Scan for the cell matching the given text and deliver its [X, Y] coordinate at center. 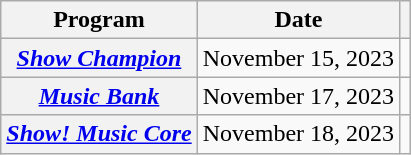
Date [298, 20]
Show Champion [99, 58]
Music Bank [99, 96]
Show! Music Core [99, 134]
November 15, 2023 [298, 58]
Program [99, 20]
November 17, 2023 [298, 96]
November 18, 2023 [298, 134]
